Scan for the cell matching the given text and deliver its [X, Y] coordinate at center. 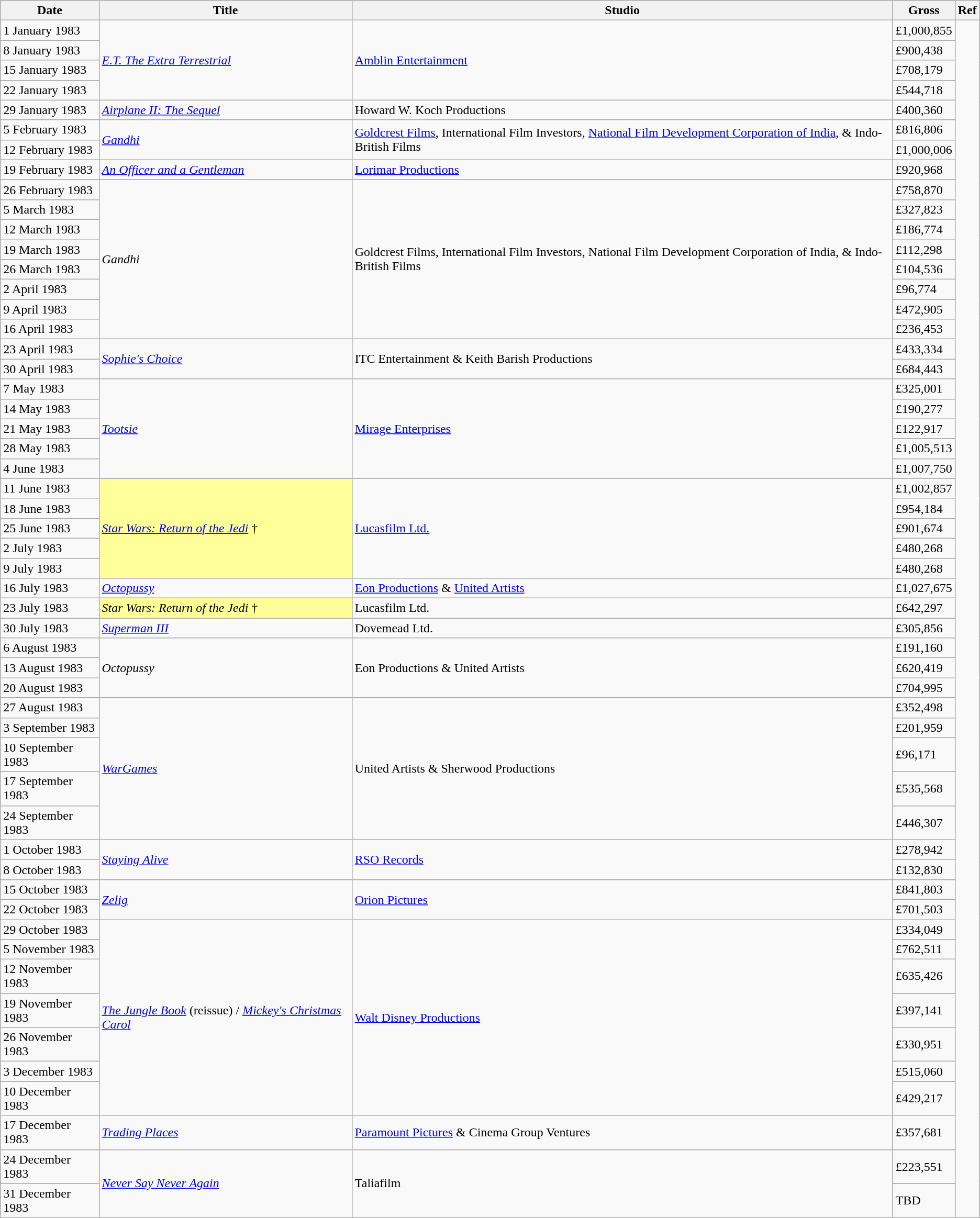
£357,681 [923, 1133]
£278,942 [923, 850]
United Artists & Sherwood Productions [622, 768]
£201,959 [923, 728]
Gross [923, 10]
£191,160 [923, 648]
5 November 1983 [50, 949]
An Officer and a Gentleman [225, 170]
£330,951 [923, 1045]
20 August 1983 [50, 688]
£704,995 [923, 688]
28 May 1983 [50, 449]
£305,856 [923, 628]
13 August 1983 [50, 668]
11 June 1983 [50, 488]
22 January 1983 [50, 90]
£446,307 [923, 823]
£96,171 [923, 755]
23 April 1983 [50, 349]
£400,360 [923, 110]
Orion Pictures [622, 899]
£635,426 [923, 977]
£920,968 [923, 170]
5 February 1983 [50, 130]
The Jungle Book (reissue) / Mickey's Christmas Carol [225, 1017]
£325,001 [923, 389]
Date [50, 10]
Paramount Pictures & Cinema Group Ventures [622, 1133]
6 August 1983 [50, 648]
10 September 1983 [50, 755]
£1,005,513 [923, 449]
£472,905 [923, 309]
Walt Disney Productions [622, 1017]
ITC Entertainment & Keith Barish Productions [622, 359]
5 March 1983 [50, 209]
£122,917 [923, 429]
12 November 1983 [50, 977]
£544,718 [923, 90]
£1,002,857 [923, 488]
£762,511 [923, 949]
£954,184 [923, 508]
Howard W. Koch Productions [622, 110]
Title [225, 10]
Lorimar Productions [622, 170]
8 January 1983 [50, 50]
29 January 1983 [50, 110]
16 July 1983 [50, 588]
£1,027,675 [923, 588]
£1,000,006 [923, 150]
£1,000,855 [923, 30]
2 April 1983 [50, 289]
£620,419 [923, 668]
1 January 1983 [50, 30]
17 September 1983 [50, 788]
£186,774 [923, 229]
7 May 1983 [50, 389]
18 June 1983 [50, 508]
£515,060 [923, 1071]
16 April 1983 [50, 329]
E.T. The Extra Terrestrial [225, 60]
£352,498 [923, 708]
22 October 1983 [50, 909]
21 May 1983 [50, 429]
Studio [622, 10]
£236,453 [923, 329]
£535,568 [923, 788]
Amblin Entertainment [622, 60]
£642,297 [923, 608]
WarGames [225, 768]
31 December 1983 [50, 1201]
26 February 1983 [50, 189]
14 May 1983 [50, 409]
Airplane II: The Sequel [225, 110]
24 December 1983 [50, 1166]
£132,830 [923, 869]
£900,438 [923, 50]
£433,334 [923, 349]
27 August 1983 [50, 708]
Staying Alive [225, 859]
£758,870 [923, 189]
3 September 1983 [50, 728]
£1,007,750 [923, 468]
9 April 1983 [50, 309]
29 October 1983 [50, 929]
30 April 1983 [50, 369]
1 October 1983 [50, 850]
Taliafilm [622, 1183]
Trading Places [225, 1133]
24 September 1983 [50, 823]
£708,179 [923, 70]
17 December 1983 [50, 1133]
£701,503 [923, 909]
RSO Records [622, 859]
10 December 1983 [50, 1098]
£223,551 [923, 1166]
4 June 1983 [50, 468]
26 November 1983 [50, 1045]
3 December 1983 [50, 1071]
£901,674 [923, 528]
£429,217 [923, 1098]
£684,443 [923, 369]
£112,298 [923, 250]
12 March 1983 [50, 229]
£96,774 [923, 289]
£841,803 [923, 889]
19 November 1983 [50, 1010]
26 March 1983 [50, 270]
23 July 1983 [50, 608]
25 June 1983 [50, 528]
Ref [967, 10]
£104,536 [923, 270]
Zelig [225, 899]
£334,049 [923, 929]
Superman III [225, 628]
9 July 1983 [50, 568]
19 February 1983 [50, 170]
8 October 1983 [50, 869]
Mirage Enterprises [622, 429]
TBD [923, 1201]
£816,806 [923, 130]
15 October 1983 [50, 889]
12 February 1983 [50, 150]
15 January 1983 [50, 70]
£190,277 [923, 409]
19 March 1983 [50, 250]
2 July 1983 [50, 548]
Dovemead Ltd. [622, 628]
Tootsie [225, 429]
Sophie's Choice [225, 359]
£397,141 [923, 1010]
Never Say Never Again [225, 1183]
30 July 1983 [50, 628]
£327,823 [923, 209]
